Determine the [x, y] coordinate at the center of the cell enclosing the given text.  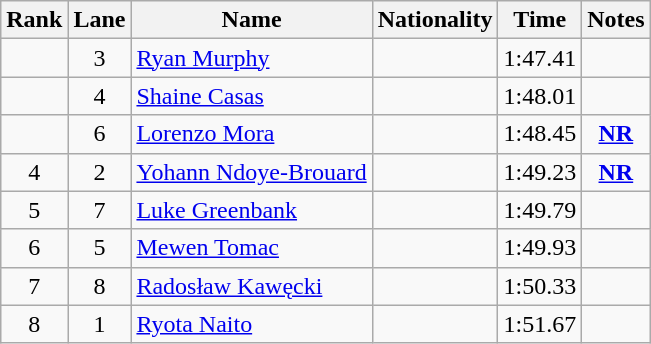
1:47.41 [540, 58]
Ryota Naito [252, 324]
1:50.33 [540, 286]
Notes [616, 20]
Ryan Murphy [252, 58]
3 [100, 58]
Nationality [435, 20]
1:51.67 [540, 324]
Time [540, 20]
2 [100, 172]
Radosław Kawęcki [252, 286]
1 [100, 324]
Rank [34, 20]
1:48.45 [540, 134]
Lorenzo Mora [252, 134]
1:49.93 [540, 248]
Luke Greenbank [252, 210]
1:48.01 [540, 96]
Mewen Tomac [252, 248]
Name [252, 20]
Yohann Ndoye-Brouard [252, 172]
Lane [100, 20]
Shaine Casas [252, 96]
1:49.79 [540, 210]
1:49.23 [540, 172]
